Search for the cell housing the specified text and yield its [X, Y] center coordinate. 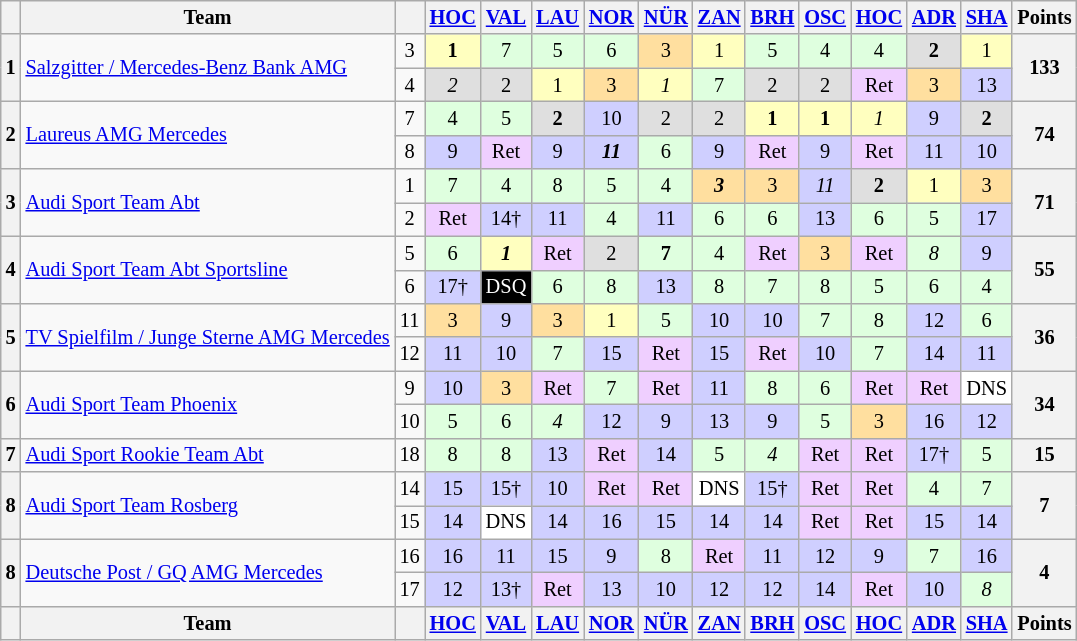
Salzgitter / Mercedes-Benz Bank AMG [208, 68]
Audi Sport Team Rosberg [208, 506]
13† [506, 589]
18 [410, 455]
133 [1044, 68]
Audi Sport Team Abt [208, 202]
34 [1044, 404]
Deutsche Post / GQ AMG Mercedes [208, 572]
Audi Sport Rookie Team Abt [208, 455]
Audi Sport Team Abt Sportsline [208, 270]
Audi Sport Team Phoenix [208, 404]
TV Spielfilm / Junge Sterne AMG Mercedes [208, 336]
DSQ [506, 287]
71 [1044, 202]
74 [1044, 134]
55 [1044, 270]
36 [1044, 336]
14† [506, 219]
Laureus AMG Mercedes [208, 134]
